Pinpoint the cell where the given text exists, returning its [X, Y] midpoint coordinate. 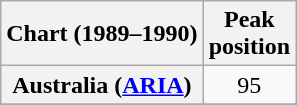
Australia (ARIA) [102, 85]
95 [249, 85]
Peak position [249, 34]
Chart (1989–1990) [102, 34]
